From the cell containing the given text, extract its center point as [x, y] coordinate. 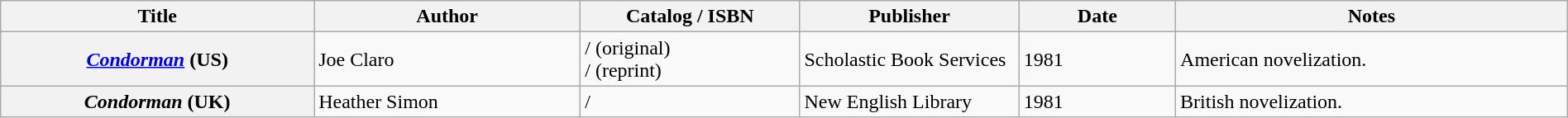
Author [447, 17]
Condorman (UK) [157, 101]
Joe Claro [447, 59]
Condorman (US) [157, 59]
Notes [1372, 17]
Heather Simon [447, 101]
Scholastic Book Services [910, 59]
Title [157, 17]
/ [690, 101]
Publisher [910, 17]
New English Library [910, 101]
/ (original) / (reprint) [690, 59]
American novelization. [1372, 59]
Catalog / ISBN [690, 17]
Date [1097, 17]
British novelization. [1372, 101]
